Capture the cell that displays the provided text and extract its [x, y] central coordinate. 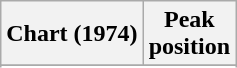
Chart (1974) [72, 34]
Peakposition [189, 34]
